Return (X, Y) of the center of cell containing provided text 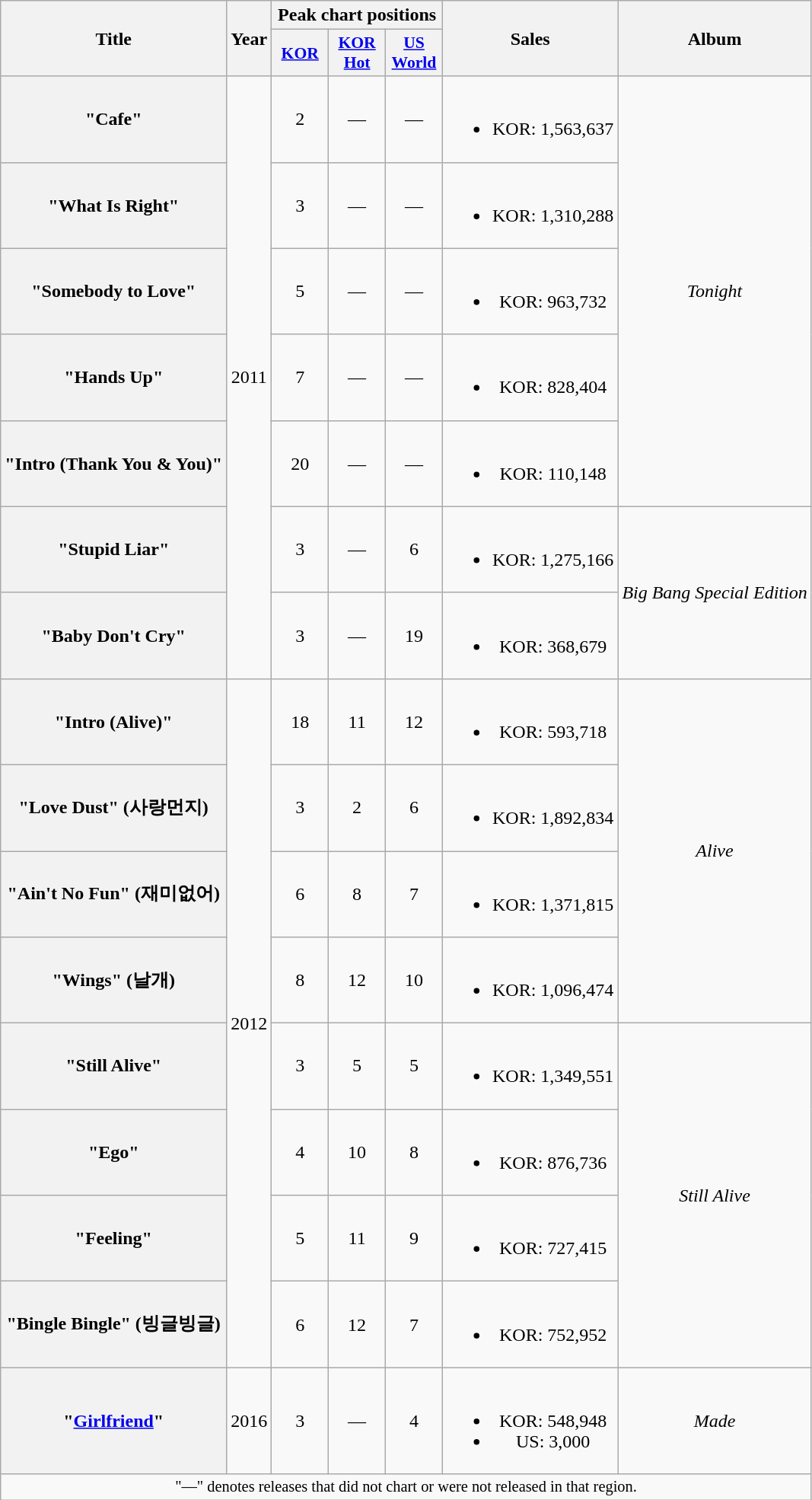
Sales (530, 38)
"Somebody to Love" (114, 291)
KOR (300, 53)
KOR: 110,148 (530, 463)
2016 (250, 1421)
KOR: 593,718 (530, 722)
KOR: 1,275,166 (530, 550)
Still Alive (715, 1195)
KOR: 1,096,474 (530, 981)
2012 (250, 1023)
"Baby Don't Cry" (114, 635)
KOR: 1,349,551 (530, 1066)
Peak chart positions (358, 15)
2011 (250, 378)
KOR: 828,404 (530, 378)
KOR: 1,371,815 (530, 894)
"What Is Right" (114, 206)
"Girlfriend" (114, 1421)
"—" denotes releases that did not chart or were not released in that region. (406, 1487)
"Intro (Thank You & You)" (114, 463)
KOR: 1,310,288 (530, 206)
KOR: 1,563,637 (530, 119)
9 (414, 1238)
KOR: 368,679 (530, 635)
Alive (715, 851)
"Hands Up" (114, 378)
"Wings" (날개) (114, 981)
20 (300, 463)
"Cafe" (114, 119)
KOR: 727,415 (530, 1238)
Big Bang Special Edition (715, 592)
Made (715, 1421)
KOR: 876,736 (530, 1153)
KOR: 752,952 (530, 1325)
KORHot (358, 53)
"Feeling" (114, 1238)
Tonight (715, 291)
KOR: 963,732 (530, 291)
19 (414, 635)
KOR: 1,892,834 (530, 807)
"Ain't No Fun" (재미없어) (114, 894)
"Stupid Liar" (114, 550)
"Ego" (114, 1153)
"Intro (Alive)" (114, 722)
Year (250, 38)
"Still Alive" (114, 1066)
"Bingle Bingle" (빙글빙글) (114, 1325)
"Love Dust" (사랑먼지) (114, 807)
18 (300, 722)
Title (114, 38)
Album (715, 38)
KOR: 548,948US: 3,000 (530, 1421)
USWorld (414, 53)
